Provide the [x, y] coordinate of the cell's center where the given text is located.  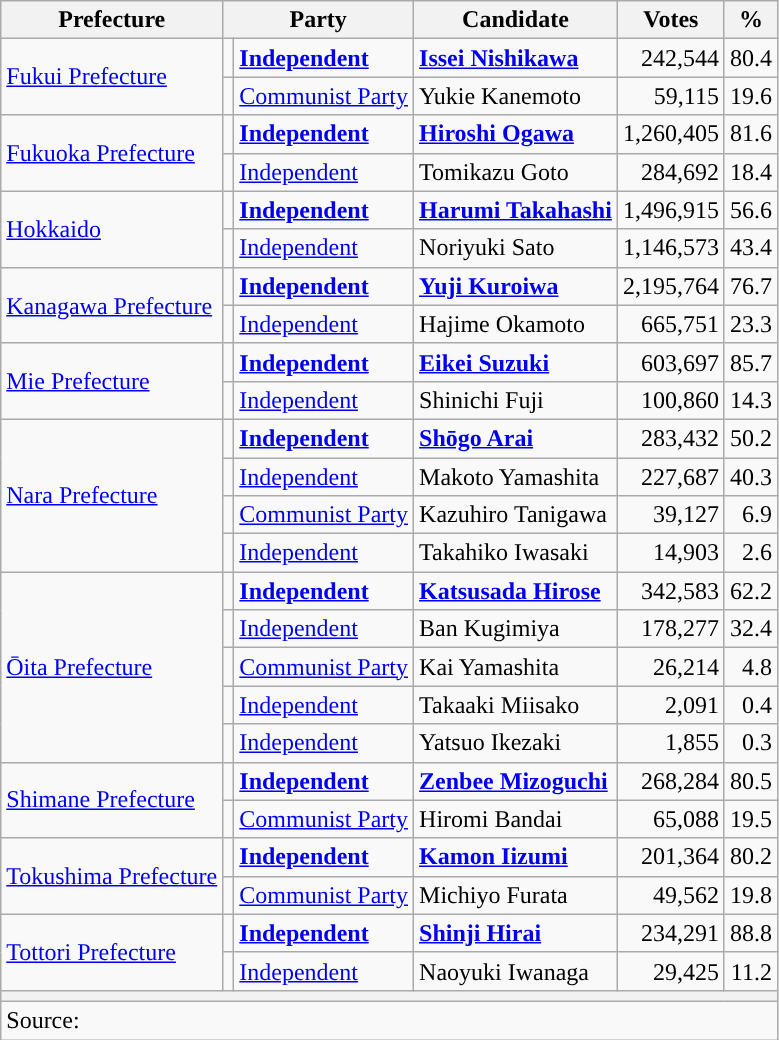
Tomikazu Goto [516, 172]
6.9 [750, 515]
603,697 [670, 362]
1,260,405 [670, 134]
19.6 [750, 96]
80.4 [750, 58]
Takahiko Iwasaki [516, 553]
Hiromi Bandai [516, 819]
85.7 [750, 362]
62.2 [750, 591]
Fukuoka Prefecture [112, 153]
Shinichi Fuji [516, 400]
26,214 [670, 667]
100,860 [670, 400]
Ōita Prefecture [112, 667]
0.4 [750, 705]
59,115 [670, 96]
2.6 [750, 553]
80.5 [750, 781]
Zenbee Mizoguchi [516, 781]
283,432 [670, 438]
Takaaki Miisako [516, 705]
Prefecture [112, 20]
0.3 [750, 743]
Nara Prefecture [112, 495]
Hiroshi Ogawa [516, 134]
665,751 [670, 324]
19.5 [750, 819]
56.6 [750, 210]
268,284 [670, 781]
2,091 [670, 705]
Naoyuki Iwanaga [516, 971]
Fukui Prefecture [112, 77]
1,146,573 [670, 248]
Katsusada Hirose [516, 591]
18.4 [750, 172]
178,277 [670, 629]
76.7 [750, 286]
Yukie Kanemoto [516, 96]
Michiyo Furata [516, 895]
242,544 [670, 58]
Candidate [516, 20]
Tokushima Prefecture [112, 876]
Yuji Kuroiwa [516, 286]
Kai Yamashita [516, 667]
23.3 [750, 324]
1,855 [670, 743]
50.2 [750, 438]
Tottori Prefecture [112, 952]
234,291 [670, 933]
Shinji Hirai [516, 933]
Makoto Yamashita [516, 477]
32.4 [750, 629]
88.8 [750, 933]
19.8 [750, 895]
14.3 [750, 400]
49,562 [670, 895]
201,364 [670, 857]
Source: [390, 1020]
Votes [670, 20]
227,687 [670, 477]
40.3 [750, 477]
342,583 [670, 591]
284,692 [670, 172]
81.6 [750, 134]
Hajime Okamoto [516, 324]
Party [318, 20]
Eikei Suzuki [516, 362]
% [750, 20]
80.2 [750, 857]
Kamon Iizumi [516, 857]
11.2 [750, 971]
2,195,764 [670, 286]
Ban Kugimiya [516, 629]
29,425 [670, 971]
Shimane Prefecture [112, 800]
Kazuhiro Tanigawa [516, 515]
65,088 [670, 819]
Mie Prefecture [112, 381]
4.8 [750, 667]
1,496,915 [670, 210]
Yatsuo Ikezaki [516, 743]
Issei Nishikawa [516, 58]
Harumi Takahashi [516, 210]
Shōgo Arai [516, 438]
39,127 [670, 515]
14,903 [670, 553]
Noriyuki Sato [516, 248]
43.4 [750, 248]
Kanagawa Prefecture [112, 305]
Hokkaido [112, 229]
